For the text-containing cell, return its midpoint in [x, y] coordinate format. 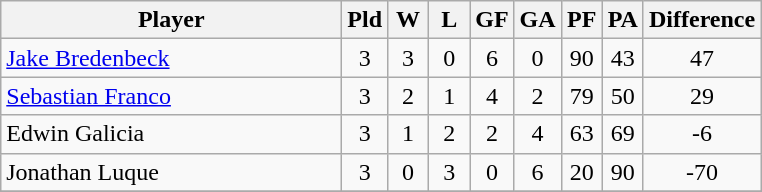
L [450, 20]
Edwin Galicia [172, 134]
Sebastian Franco [172, 96]
Pld [365, 20]
W [408, 20]
GF [492, 20]
20 [582, 172]
50 [622, 96]
63 [582, 134]
69 [622, 134]
GA [538, 20]
-70 [702, 172]
PA [622, 20]
43 [622, 58]
79 [582, 96]
47 [702, 58]
Player [172, 20]
-6 [702, 134]
Jonathan Luque [172, 172]
PF [582, 20]
Difference [702, 20]
29 [702, 96]
Jake Bredenbeck [172, 58]
